Locate the cell with the specified text and output its [X, Y] center coordinate. 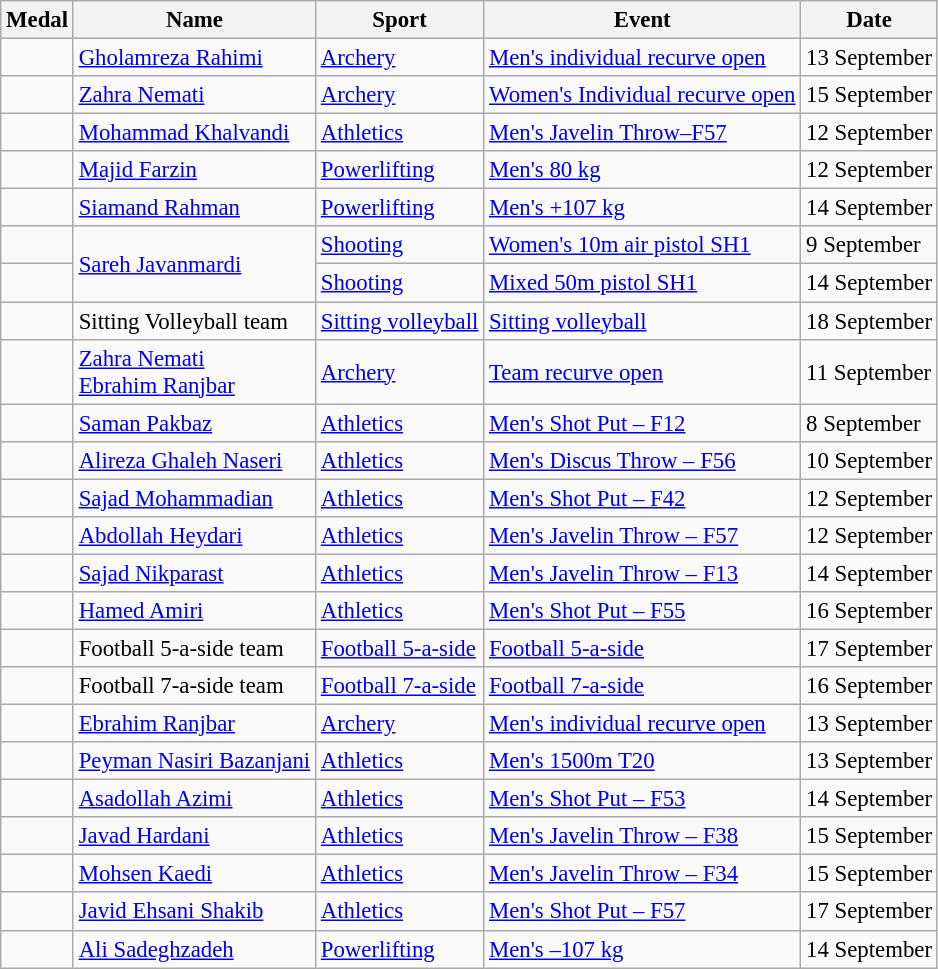
18 September [869, 321]
Football 7-a-side team [194, 686]
Javid Ehsani Shakib [194, 912]
Men's Javelin Throw – F38 [642, 836]
Sareh Javanmardi [194, 264]
Men's Shot Put – F53 [642, 799]
Team recurve open [642, 372]
Men's Javelin Throw – F13 [642, 573]
Hamed Amiri [194, 611]
11 September [869, 372]
Mohsen Kaedi [194, 874]
Alireza Ghaleh Naseri [194, 460]
Name [194, 20]
Men's Javelin Throw–F57 [642, 133]
9 September [869, 245]
Medal [38, 20]
Men's Shot Put – F42 [642, 498]
Event [642, 20]
8 September [869, 423]
Abdollah Heydari [194, 536]
Date [869, 20]
Men's Discus Throw – F56 [642, 460]
Majid Farzin [194, 170]
Asadollah Azimi [194, 799]
Football 5-a-side team [194, 648]
Saman Pakbaz [194, 423]
Ali Sadeghzadeh [194, 949]
Men's Shot Put – F57 [642, 912]
Sport [399, 20]
Sitting Volleyball team [194, 321]
Men's Javelin Throw – F57 [642, 536]
Women's 10m air pistol SH1 [642, 245]
Men's 1500m T20 [642, 761]
Women's Individual recurve open [642, 95]
Men's Shot Put – F12 [642, 423]
Sajad Mohammadian [194, 498]
Peyman Nasiri Bazanjani [194, 761]
Javad Hardani [194, 836]
Sajad Nikparast [194, 573]
Zahra Nemati [194, 95]
Men's –107 kg [642, 949]
Ebrahim Ranjbar [194, 724]
Men's Javelin Throw – F34 [642, 874]
Gholamreza Rahimi [194, 58]
10 September [869, 460]
Men's +107 kg [642, 208]
Men's 80 kg [642, 170]
Mohammad Khalvandi [194, 133]
Siamand Rahman [194, 208]
Mixed 50m pistol SH1 [642, 283]
Zahra NematiEbrahim Ranjbar [194, 372]
Men's Shot Put – F55 [642, 611]
